Output the (x, y) coordinate of the center of the cell containing the given text.  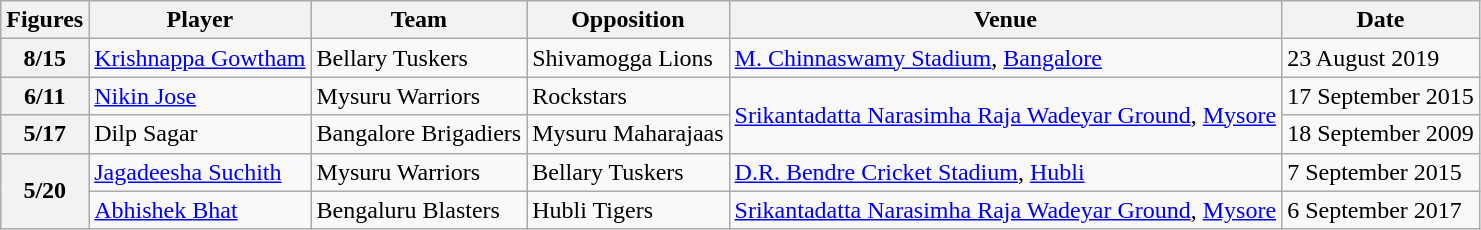
Venue (1006, 20)
5/17 (45, 134)
Bengaluru Blasters (419, 210)
Mysuru Maharajaas (628, 134)
Abhishek Bhat (200, 210)
Shivamogga Lions (628, 58)
D.R. Bendre Cricket Stadium, Hubli (1006, 172)
Dilp Sagar (200, 134)
M. Chinnaswamy Stadium, Bangalore (1006, 58)
7 September 2015 (1381, 172)
8/15 (45, 58)
Nikin Jose (200, 96)
Hubli Tigers (628, 210)
Jagadeesha Suchith (200, 172)
Krishnappa Gowtham (200, 58)
6 September 2017 (1381, 210)
17 September 2015 (1381, 96)
Figures (45, 20)
Player (200, 20)
23 August 2019 (1381, 58)
Rockstars (628, 96)
18 September 2009 (1381, 134)
Opposition (628, 20)
Date (1381, 20)
Team (419, 20)
Bangalore Brigadiers (419, 134)
6/11 (45, 96)
5/20 (45, 191)
